Output the (x, y) coordinate of the center of the cell containing the given text.  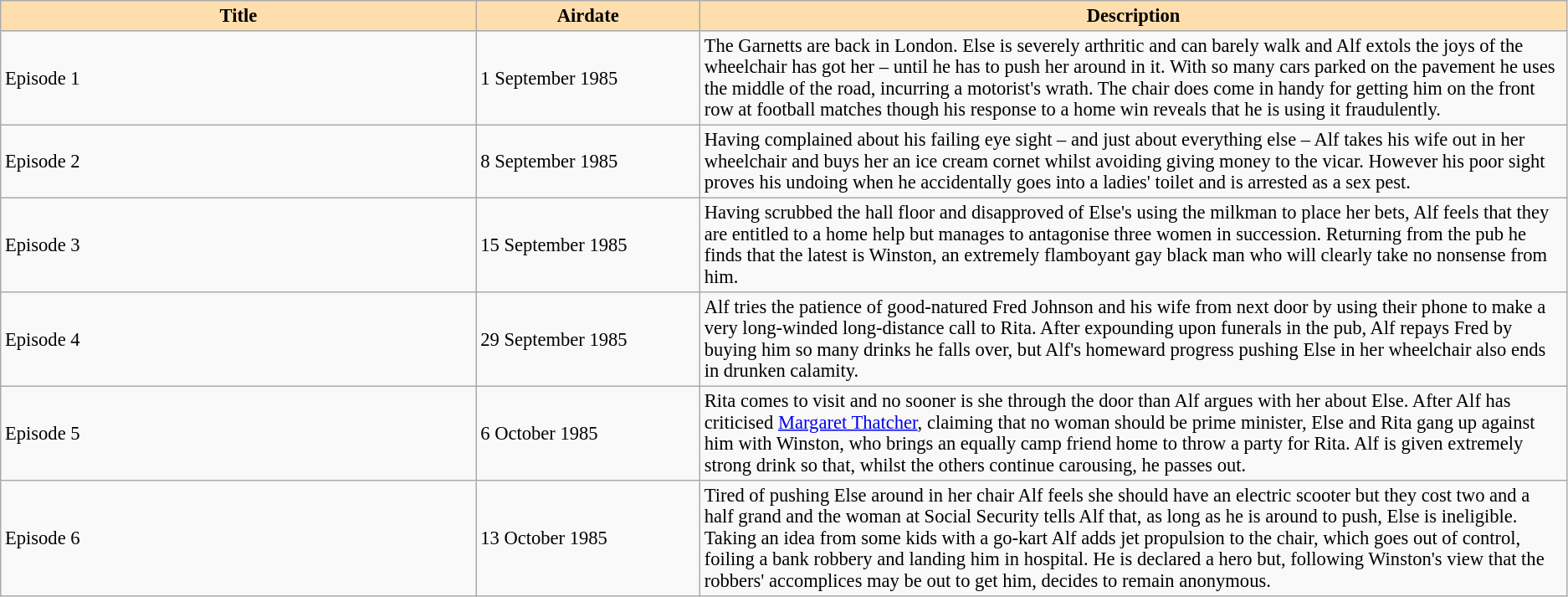
29 September 1985 (587, 339)
Episode 4 (238, 339)
Episode 1 (238, 78)
13 October 1985 (587, 538)
Title (238, 16)
15 September 1985 (587, 244)
Episode 6 (238, 538)
1 September 1985 (587, 78)
8 September 1985 (587, 161)
6 October 1985 (587, 433)
Airdate (587, 16)
Description (1133, 16)
Episode 5 (238, 433)
Episode 3 (238, 244)
Episode 2 (238, 161)
